From the cell containing the given text, extract its center point as [X, Y] coordinate. 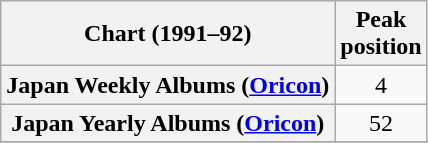
Japan Yearly Albums (Oricon) [168, 123]
52 [381, 123]
Japan Weekly Albums (Oricon) [168, 85]
4 [381, 85]
Peakposition [381, 34]
Chart (1991–92) [168, 34]
